Provide the (x, y) coordinate of the cell's center where the given text is located.  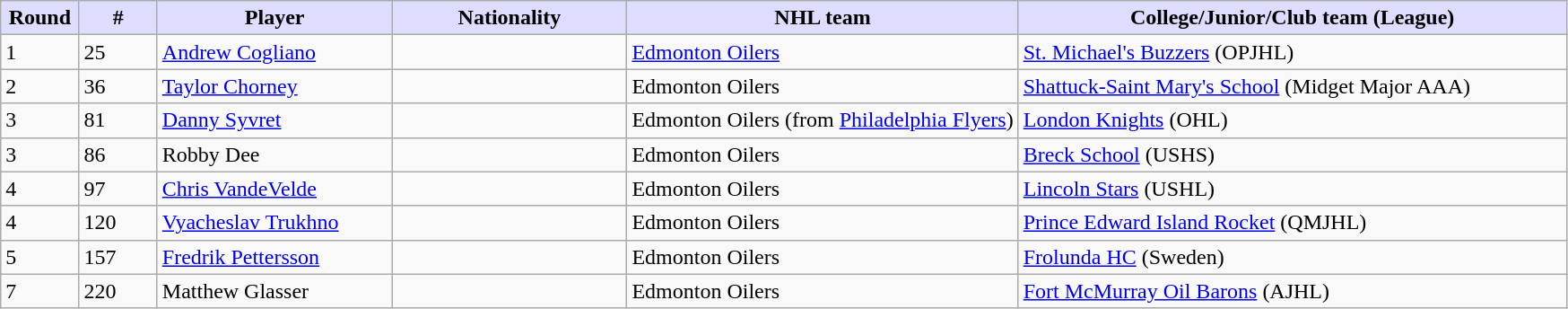
157 (118, 257)
5 (39, 257)
# (118, 18)
London Knights (OHL) (1292, 120)
Fort McMurray Oil Barons (AJHL) (1292, 291)
Prince Edward Island Rocket (QMJHL) (1292, 223)
College/Junior/Club team (League) (1292, 18)
NHL team (823, 18)
Shattuck-Saint Mary's School (Midget Major AAA) (1292, 86)
Chris VandeVelde (274, 189)
Nationality (510, 18)
Round (39, 18)
Vyacheslav Trukhno (274, 223)
Danny Syvret (274, 120)
Matthew Glasser (274, 291)
St. Michael's Buzzers (OPJHL) (1292, 52)
1 (39, 52)
Frolunda HC (Sweden) (1292, 257)
Player (274, 18)
Lincoln Stars (USHL) (1292, 189)
Breck School (USHS) (1292, 154)
25 (118, 52)
81 (118, 120)
Taylor Chorney (274, 86)
Robby Dee (274, 154)
2 (39, 86)
Edmonton Oilers (from Philadelphia Flyers) (823, 120)
97 (118, 189)
Andrew Cogliano (274, 52)
220 (118, 291)
Fredrik Pettersson (274, 257)
120 (118, 223)
86 (118, 154)
7 (39, 291)
36 (118, 86)
